Return the (X, Y) coordinate for the center point of the cell that contains the specified text.  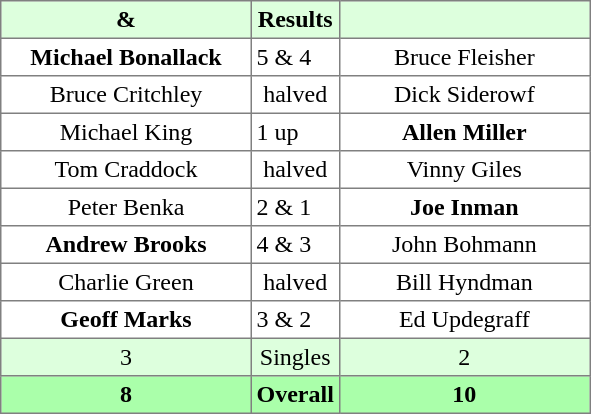
Bill Hyndman (464, 282)
Dick Siderowf (464, 95)
2 & 1 (295, 207)
5 & 4 (295, 57)
1 up (295, 132)
Andrew Brooks (126, 245)
John Bohmann (464, 245)
Peter Benka (126, 207)
Allen Miller (464, 132)
10 (464, 395)
Singles (295, 357)
2 (464, 357)
Vinny Giles (464, 170)
3 (126, 357)
3 & 2 (295, 320)
Ed Updegraff (464, 320)
Michael King (126, 132)
Charlie Green (126, 282)
4 & 3 (295, 245)
Tom Craddock (126, 170)
Michael Bonallack (126, 57)
Joe Inman (464, 207)
Bruce Critchley (126, 95)
& (126, 20)
Bruce Fleisher (464, 57)
Geoff Marks (126, 320)
Results (295, 20)
Overall (295, 395)
8 (126, 395)
